Determine the [X, Y] coordinate at the center of the cell enclosing the given text.  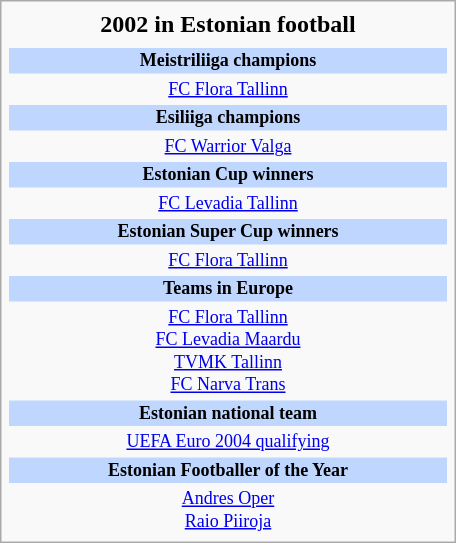
Estonian Super Cup winners [228, 232]
Esiliiga champions [228, 118]
Teams in Europe [228, 289]
Estonian Footballer of the Year [228, 471]
FC Warrior Valga [228, 147]
FC Levadia Tallinn [228, 204]
Meistriliiga champions [228, 61]
Estonian national team [228, 414]
UEFA Euro 2004 qualifying [228, 442]
FC Flora Tallinn FC Levadia MaarduTVMK TallinnFC Narva Trans [228, 352]
Estonian Cup winners [228, 175]
2002 in Estonian football [228, 24]
Andres Oper Raio Piiroja [228, 510]
